Scan for the cell matching the given text and deliver its (x, y) coordinate at center. 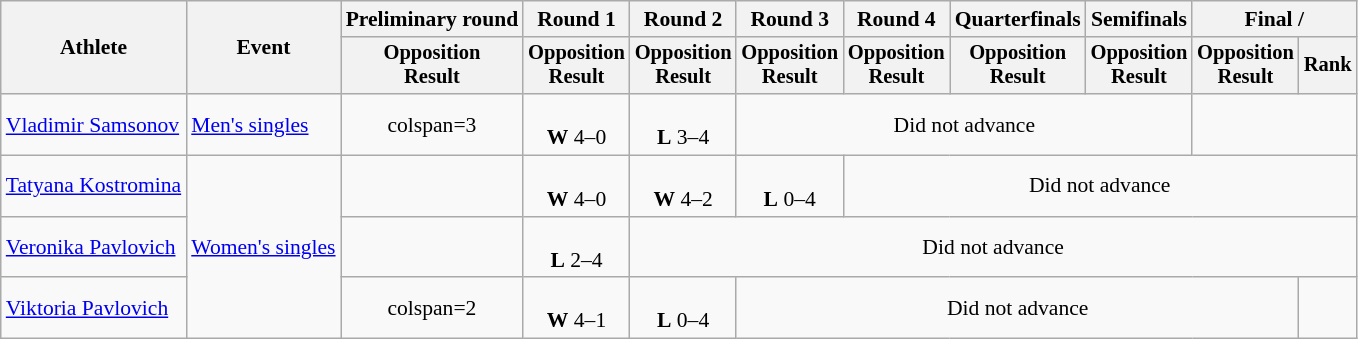
Veronika Pavlovich (94, 248)
Quarterfinals (1018, 19)
colspan=3 (432, 124)
Round 4 (896, 19)
Preliminary round (432, 19)
Event (263, 48)
Rank (1328, 66)
colspan=2 (432, 308)
Round 1 (576, 19)
Round 3 (790, 19)
Final / (1274, 19)
W 4–1 (576, 308)
Vladimir Samsonov (94, 124)
Men's singles (263, 124)
Tatyana Kostromina (94, 186)
L 2–4 (576, 248)
W 4–2 (684, 186)
Women's singles (263, 248)
L 3–4 (684, 124)
Semifinals (1140, 19)
Athlete (94, 48)
Viktoria Pavlovich (94, 308)
Round 2 (684, 19)
